For the text-containing cell, return its midpoint in [x, y] coordinate format. 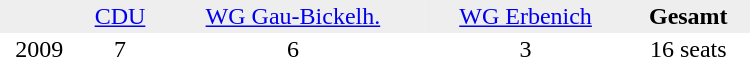
WG Erbenich [526, 16]
CDU [120, 16]
WG Gau-Bickelh. [292, 16]
Gesamt [688, 16]
